Extract the [x, y] coordinate from the center of the cell holding the provided text.  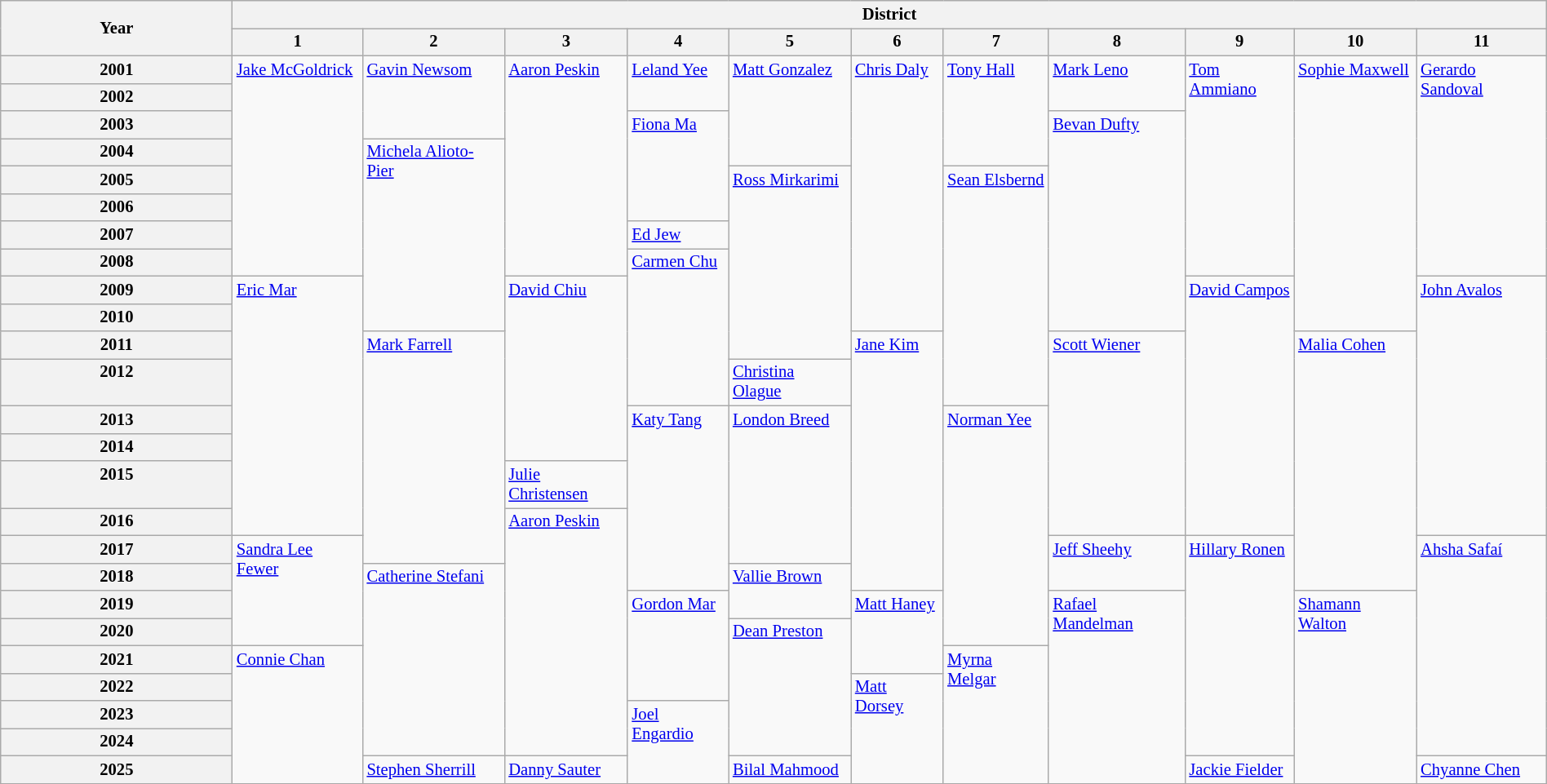
Vallie Brown [790, 591]
Jeff Sheehy [1116, 563]
Carmen Chu [678, 326]
Tony Hall [995, 111]
Tom Ammiano [1239, 166]
2017 [117, 549]
Myrna Melgar [995, 715]
Matt Haney [898, 631]
Matt Dorsey [898, 728]
9 [1239, 42]
2006 [117, 207]
Malia Cohen [1355, 461]
Jackie Fielder [1239, 769]
Scott Wiener [1116, 433]
2018 [117, 577]
Stephen Sherrill [434, 769]
2014 [117, 447]
David Chiu [566, 368]
Ross Mirkarimi [790, 262]
Catherine Stefani [434, 659]
2008 [117, 262]
2024 [117, 742]
District [889, 14]
Gerardo Sandoval [1482, 166]
Shamann Walton [1355, 687]
Mark Leno [1116, 83]
2025 [117, 769]
David Campos [1239, 405]
Julie Christensen [566, 484]
Rafael Mandelman [1116, 687]
Christina Olague [790, 382]
10 [1355, 42]
Ed Jew [678, 234]
Jane Kim [898, 461]
Ahsha Safaí [1482, 645]
Leland Yee [678, 83]
1 [298, 42]
2001 [117, 69]
2013 [117, 419]
Chyanne Chen [1482, 769]
Connie Chan [298, 715]
Danny Sauter [566, 769]
3 [566, 42]
Gordon Mar [678, 646]
2007 [117, 234]
2023 [117, 714]
Katy Tang [678, 498]
Norman Yee [995, 525]
2003 [117, 125]
Mark Farrell [434, 447]
London Breed [790, 485]
Year [117, 28]
4 [678, 42]
2009 [117, 290]
Matt Gonzalez [790, 111]
Chris Daly [898, 193]
2005 [117, 179]
2016 [117, 521]
Fiona Ma [678, 166]
2019 [117, 605]
5 [790, 42]
7 [995, 42]
2012 [117, 382]
Joel Engardio [678, 741]
11 [1482, 42]
6 [898, 42]
Bevan Dufty [1116, 221]
2015 [117, 484]
Eric Mar [298, 405]
Bilal Mahmood [790, 769]
2020 [117, 631]
2 [434, 42]
2002 [117, 97]
Michela Alioto-Pier [434, 234]
Jake McGoldrick [298, 166]
2004 [117, 152]
Dean Preston [790, 687]
2011 [117, 345]
Hillary Ronen [1239, 645]
Gavin Newsom [434, 96]
Sandra Lee Fewer [298, 591]
8 [1116, 42]
2021 [117, 659]
Sophie Maxwell [1355, 193]
John Avalos [1482, 405]
Sean Elsbernd [995, 286]
2022 [117, 687]
2010 [117, 317]
